Determine the (X, Y) coordinate at the center of the cell enclosing the given text.  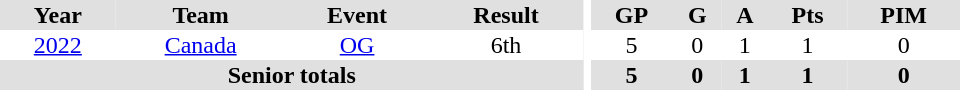
GP (631, 15)
Year (58, 15)
OG (358, 45)
Canada (201, 45)
G (698, 15)
Event (358, 15)
Result (506, 15)
6th (506, 45)
PIM (904, 15)
Senior totals (292, 75)
Team (201, 15)
2022 (58, 45)
Pts (808, 15)
A (745, 15)
